Scan for the cell matching the given text and deliver its (x, y) coordinate at center. 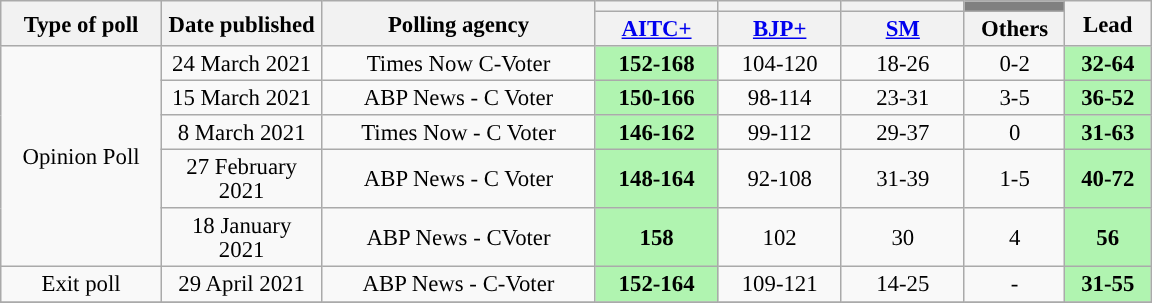
0 (1014, 132)
18 January 2021 (242, 238)
158 (656, 238)
23-31 (902, 98)
Polling agency (458, 24)
29 April 2021 (242, 284)
4 (1014, 238)
98-114 (780, 98)
152-164 (656, 284)
36-52 (1108, 98)
Exit poll (82, 284)
14-25 (902, 284)
Times Now - C Voter (458, 132)
31-39 (902, 180)
0-2 (1014, 64)
AITC+ (656, 30)
31-55 (1108, 284)
ABP News - CVoter (458, 238)
146-162 (656, 132)
3-5 (1014, 98)
Times Now C-Voter (458, 64)
104-120 (780, 64)
ABP News - C-Voter (458, 284)
150-166 (656, 98)
29-37 (902, 132)
99-112 (780, 132)
Opinion Poll (82, 156)
102 (780, 238)
109-121 (780, 284)
32-64 (1108, 64)
Type of poll (82, 24)
BJP+ (780, 30)
8 March 2021 (242, 132)
148-164 (656, 180)
92-108 (780, 180)
Date published (242, 24)
18-26 (902, 64)
31-63 (1108, 132)
30 (902, 238)
40-72 (1108, 180)
56 (1108, 238)
15 March 2021 (242, 98)
1-5 (1014, 180)
24 March 2021 (242, 64)
Others (1014, 30)
27 February 2021 (242, 180)
SM (902, 30)
Lead (1108, 24)
- (1014, 284)
152-168 (656, 64)
